Pinpoint the cell where the given text exists, returning its [x, y] midpoint coordinate. 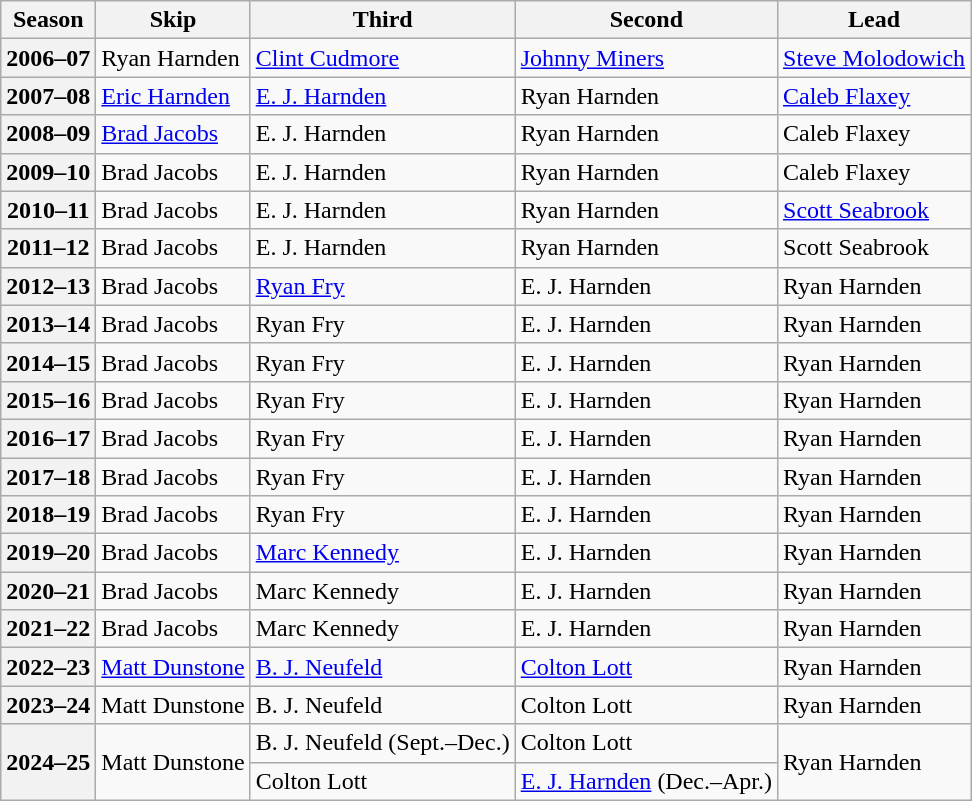
2019–20 [48, 553]
2009–10 [48, 172]
Third [382, 20]
Eric Harnden [173, 96]
2008–09 [48, 134]
Steve Molodowich [874, 58]
B. J. Neufeld (Sept.–Dec.) [382, 743]
2020–21 [48, 591]
2011–12 [48, 248]
2010–11 [48, 210]
2007–08 [48, 96]
2012–13 [48, 286]
E. J. Harnden (Dec.–Apr.) [646, 781]
Season [48, 20]
2021–22 [48, 629]
2024–25 [48, 762]
2015–16 [48, 400]
Lead [874, 20]
Second [646, 20]
2006–07 [48, 58]
Clint Cudmore [382, 58]
2017–18 [48, 477]
2013–14 [48, 324]
2018–19 [48, 515]
Johnny Miners [646, 58]
2016–17 [48, 438]
2014–15 [48, 362]
2023–24 [48, 705]
2022–23 [48, 667]
Skip [173, 20]
